Capture the cell that displays the provided text and extract its (x, y) central coordinate. 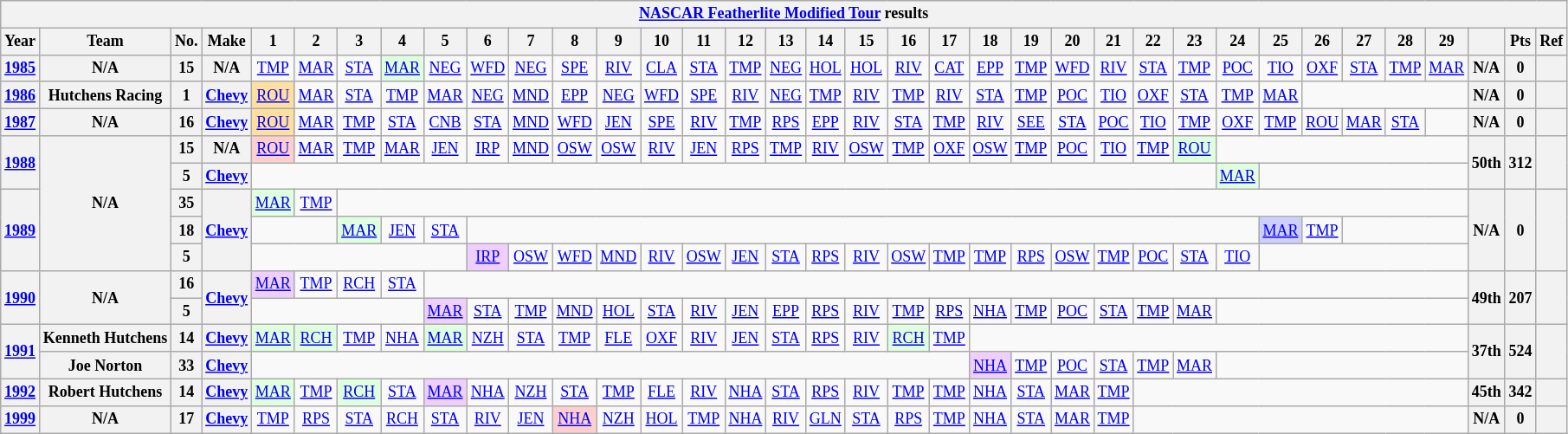
Ref (1552, 42)
1991 (21, 352)
NASCAR Featherlite Modified Tour results (784, 14)
20 (1073, 42)
1986 (21, 95)
CLA (661, 68)
28 (1405, 42)
GLN (825, 419)
1999 (21, 419)
Hutchens Racing (105, 95)
29 (1447, 42)
No. (187, 42)
49th (1486, 297)
19 (1031, 42)
25 (1281, 42)
6 (488, 42)
312 (1520, 163)
Pts (1520, 42)
50th (1486, 163)
342 (1520, 392)
45th (1486, 392)
4 (403, 42)
Joe Norton (105, 366)
Make (227, 42)
12 (745, 42)
207 (1520, 297)
Team (105, 42)
11 (703, 42)
CNB (445, 121)
SEE (1031, 121)
33 (187, 366)
9 (618, 42)
27 (1364, 42)
1990 (21, 297)
8 (575, 42)
35 (187, 203)
3 (359, 42)
10 (661, 42)
23 (1195, 42)
1989 (21, 230)
Kenneth Hutchens (105, 338)
1988 (21, 163)
1987 (21, 121)
Robert Hutchens (105, 392)
1992 (21, 392)
524 (1520, 352)
1985 (21, 68)
21 (1113, 42)
CAT (949, 68)
24 (1237, 42)
2 (316, 42)
7 (532, 42)
37th (1486, 352)
22 (1153, 42)
26 (1323, 42)
13 (786, 42)
Year (21, 42)
